Output the [x, y] coordinate of the center of the cell containing the given text.  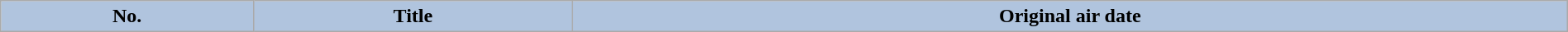
No. [127, 16]
Title [413, 16]
Original air date [1070, 16]
